From the cell containing the given text, extract its center point as (X, Y) coordinate. 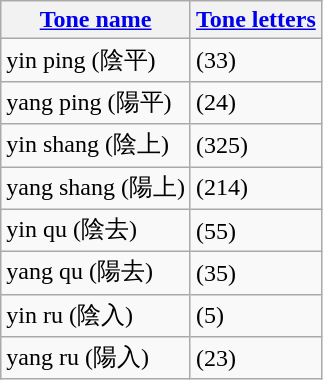
yin ru (陰入) (96, 316)
(24) (256, 102)
Tone letters (256, 20)
(325) (256, 146)
(23) (256, 358)
yang shang (陽上) (96, 188)
yin ping (陰平) (96, 60)
yang qu (陽去) (96, 274)
(55) (256, 230)
(35) (256, 274)
yang ru (陽入) (96, 358)
(214) (256, 188)
yang ping (陽平) (96, 102)
yin qu (陰去) (96, 230)
yin shang (陰上) (96, 146)
(5) (256, 316)
(33) (256, 60)
Tone name (96, 20)
